Capture the cell that displays the provided text and extract its (X, Y) central coordinate. 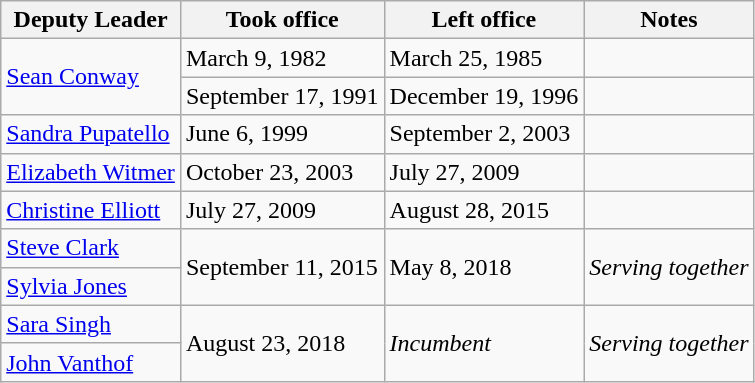
Incumbent (484, 343)
October 23, 2003 (282, 172)
Sean Conway (91, 77)
Sylvia Jones (91, 286)
Took office (282, 20)
March 9, 1982 (282, 58)
Steve Clark (91, 248)
Deputy Leader (91, 20)
John Vanthof (91, 362)
Elizabeth Witmer (91, 172)
March 25, 1985 (484, 58)
September 2, 2003 (484, 134)
Notes (669, 20)
December 19, 1996 (484, 96)
Left office (484, 20)
June 6, 1999 (282, 134)
Sara Singh (91, 324)
Sandra Pupatello (91, 134)
August 23, 2018 (282, 343)
August 28, 2015 (484, 210)
May 8, 2018 (484, 267)
September 17, 1991 (282, 96)
Christine Elliott (91, 210)
September 11, 2015 (282, 267)
